Identify which cell holds the provided text, then report its (x, y) central coordinate. 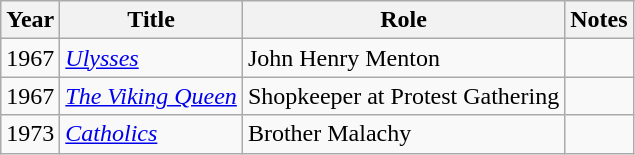
The Viking Queen (152, 96)
Title (152, 20)
Ulysses (152, 58)
1973 (30, 134)
Catholics (152, 134)
John Henry Menton (403, 58)
Role (403, 20)
Brother Malachy (403, 134)
Year (30, 20)
Notes (599, 20)
Shopkeeper at Protest Gathering (403, 96)
